Detect which cell encompasses the target text, then output its [X, Y] center coordinate. 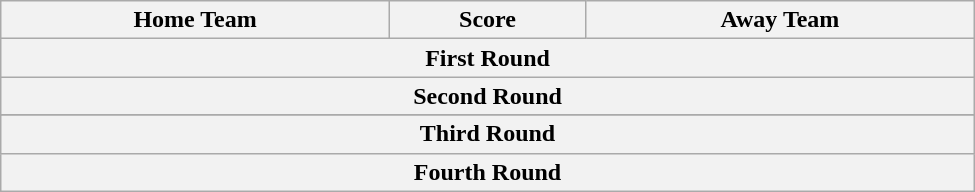
Fourth Round [488, 172]
Second Round [488, 96]
Away Team [780, 20]
Third Round [488, 134]
First Round [488, 58]
Home Team [196, 20]
Score [487, 20]
